Output the [X, Y] coordinate of the center of the cell containing the given text.  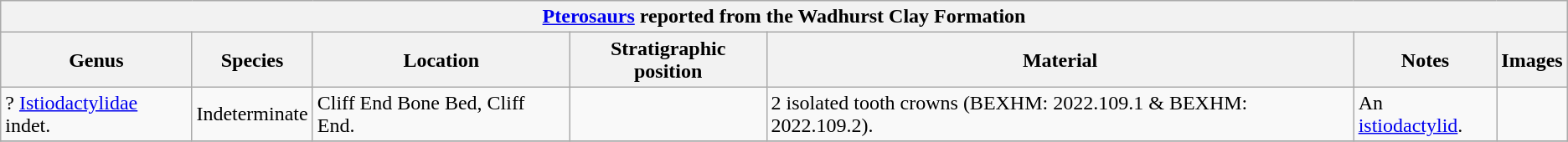
Location [441, 60]
Notes [1426, 60]
Images [1532, 60]
Genus [96, 60]
? Istiodactylidae indet. [96, 114]
Cliff End Bone Bed, Cliff End. [441, 114]
Material [1060, 60]
2 isolated tooth crowns (BEXHM: 2022.109.1 & BEXHM: 2022.109.2). [1060, 114]
Indeterminate [252, 114]
Species [252, 60]
An istiodactylid. [1426, 114]
Pterosaurs reported from the Wadhurst Clay Formation [784, 17]
Stratigraphic position [668, 60]
